Search for the cell housing the specified text and yield its (x, y) center coordinate. 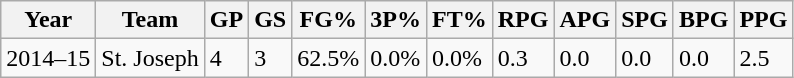
PPG (764, 20)
0.3 (523, 58)
FG% (328, 20)
FT% (459, 20)
BPG (703, 20)
APG (585, 20)
3P% (396, 20)
RPG (523, 20)
4 (226, 58)
GP (226, 20)
3 (270, 58)
SPG (645, 20)
St. Joseph (150, 58)
2014–15 (48, 58)
Year (48, 20)
Team (150, 20)
GS (270, 20)
2.5 (764, 58)
62.5% (328, 58)
